Pinpoint the cell where the given text exists, returning its (x, y) midpoint coordinate. 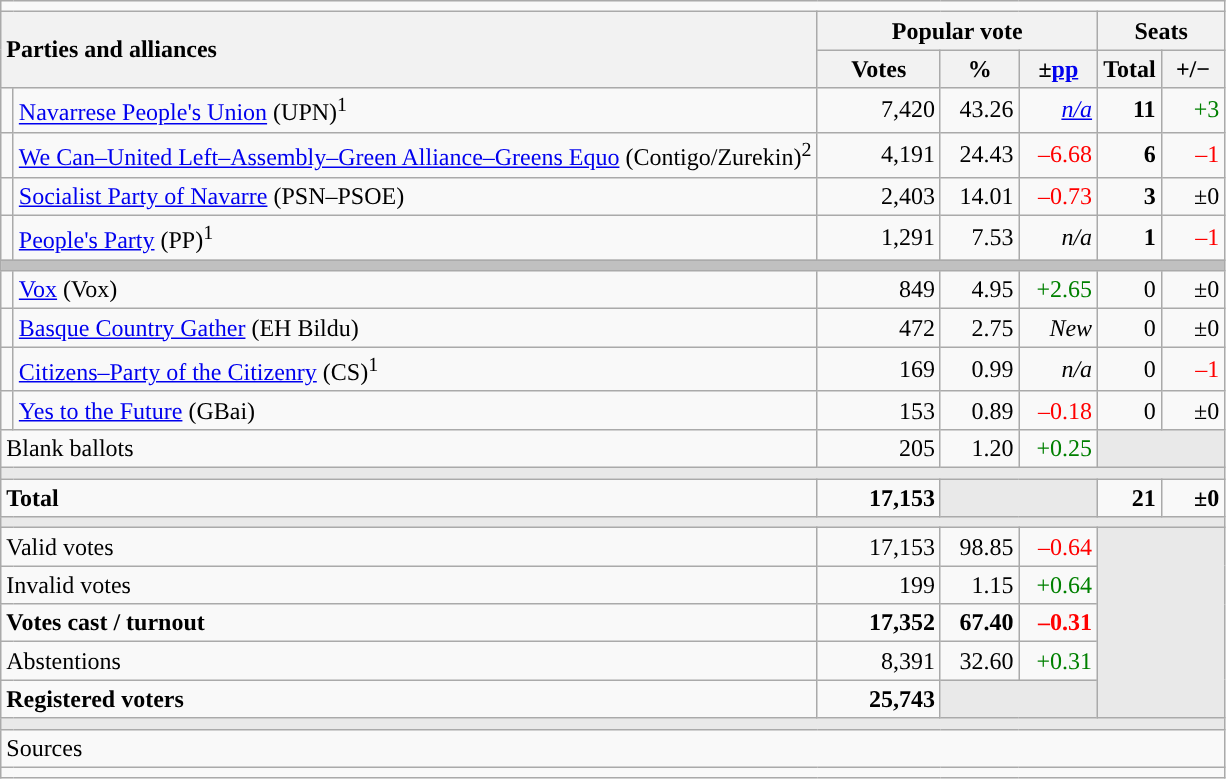
32.60 (980, 661)
7.53 (980, 238)
±pp (1058, 69)
472 (879, 328)
199 (879, 585)
% (980, 69)
24.43 (980, 154)
169 (879, 370)
–0.64 (1058, 547)
Navarrese People's Union (UPN)1 (415, 110)
43.26 (980, 110)
7,420 (879, 110)
1.20 (980, 448)
1,291 (879, 238)
0.89 (980, 410)
21 (1130, 498)
–0.18 (1058, 410)
+3 (1193, 110)
+0.25 (1058, 448)
Seats (1162, 31)
–0.31 (1058, 623)
Registered voters (409, 699)
Abstentions (409, 661)
We Can–United Left–Assembly–Green Alliance–Greens Equo (Contigo/Zurekin)2 (415, 154)
1 (1130, 238)
Blank ballots (409, 448)
Parties and alliances (409, 50)
Sources (613, 748)
14.01 (980, 196)
2,403 (879, 196)
11 (1130, 110)
New (1058, 328)
25,743 (879, 699)
3 (1130, 196)
98.85 (980, 547)
1.15 (980, 585)
Invalid votes (409, 585)
0.99 (980, 370)
–6.68 (1058, 154)
+2.65 (1058, 290)
Socialist Party of Navarre (PSN–PSOE) (415, 196)
Vox (Vox) (415, 290)
Basque Country Gather (EH Bildu) (415, 328)
People's Party (PP)1 (415, 238)
6 (1130, 154)
Citizens–Party of the Citizenry (CS)1 (415, 370)
153 (879, 410)
8,391 (879, 661)
Votes (879, 69)
849 (879, 290)
17,352 (879, 623)
Votes cast / turnout (409, 623)
+/− (1193, 69)
–0.73 (1058, 196)
+0.31 (1058, 661)
67.40 (980, 623)
4.95 (980, 290)
205 (879, 448)
Yes to the Future (GBai) (415, 410)
Popular vote (958, 31)
4,191 (879, 154)
Valid votes (409, 547)
2.75 (980, 328)
+0.64 (1058, 585)
